Locate the cell with the specified text and output its (X, Y) center coordinate. 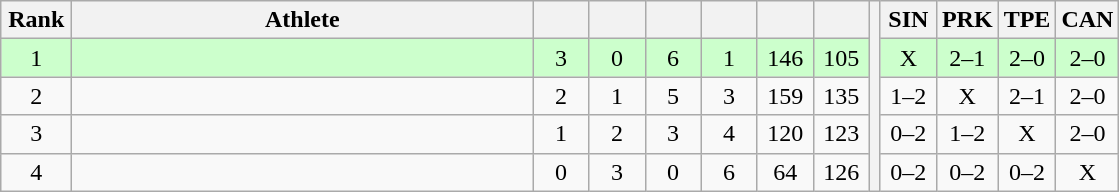
64 (785, 172)
146 (785, 58)
SIN (908, 20)
123 (841, 134)
PRK (967, 20)
Rank (36, 20)
159 (785, 96)
Athlete (302, 20)
105 (841, 58)
135 (841, 96)
5 (673, 96)
CAN (1088, 20)
TPE (1027, 20)
126 (841, 172)
120 (785, 134)
